From the cell containing the given text, extract its center point as [X, Y] coordinate. 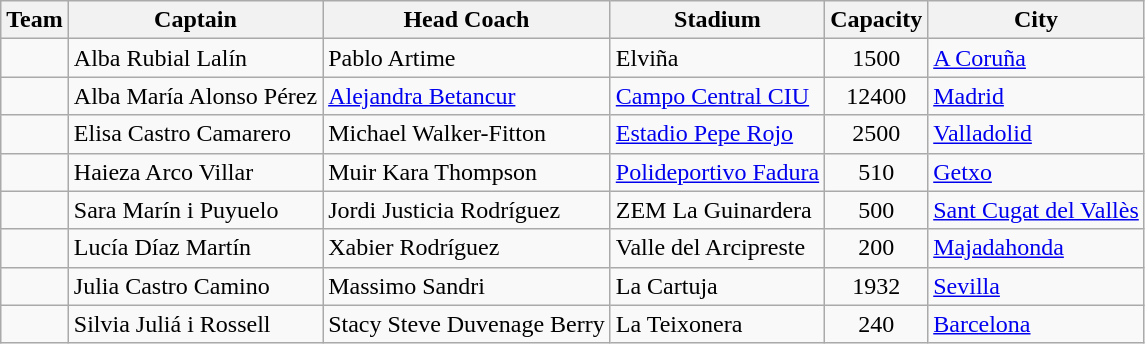
1932 [876, 286]
Barcelona [1036, 324]
Haieza Arco Villar [195, 172]
Muir Kara Thompson [467, 172]
Stadium [717, 20]
240 [876, 324]
Pablo Artime [467, 58]
Polideportivo Fadura [717, 172]
Madrid [1036, 96]
2500 [876, 134]
Sara Marín i Puyuelo [195, 210]
500 [876, 210]
Lucía Díaz Martín [195, 248]
12400 [876, 96]
A Coruña [1036, 58]
Head Coach [467, 20]
Alba Rubial Lalín [195, 58]
Majadahonda [1036, 248]
Campo Central CIU [717, 96]
Massimo Sandri [467, 286]
Team [35, 20]
Sevilla [1036, 286]
Captain [195, 20]
Elviña [717, 58]
510 [876, 172]
Valladolid [1036, 134]
Capacity [876, 20]
City [1036, 20]
Sant Cugat del Vallès [1036, 210]
200 [876, 248]
Elisa Castro Camarero [195, 134]
ZEM La Guinardera [717, 210]
La Teixonera [717, 324]
1500 [876, 58]
Jordi Justicia Rodríguez [467, 210]
Getxo [1036, 172]
Julia Castro Camino [195, 286]
Silvia Juliá i Rossell [195, 324]
Alejandra Betancur [467, 96]
Alba María Alonso Pérez [195, 96]
La Cartuja [717, 286]
Stacy Steve Duvenage Berry [467, 324]
Estadio Pepe Rojo [717, 134]
Xabier Rodríguez [467, 248]
Valle del Arcipreste [717, 248]
Michael Walker-Fitton [467, 134]
